From the cell containing the given text, extract its center point as [x, y] coordinate. 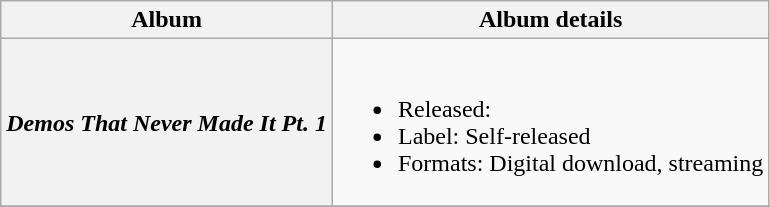
Released: Label: Self-releasedFormats: Digital download, streaming [550, 122]
Demos That Never Made It Pt. 1 [167, 122]
Album details [550, 20]
Album [167, 20]
